Extract the (X, Y) coordinate from the center of the cell holding the provided text.  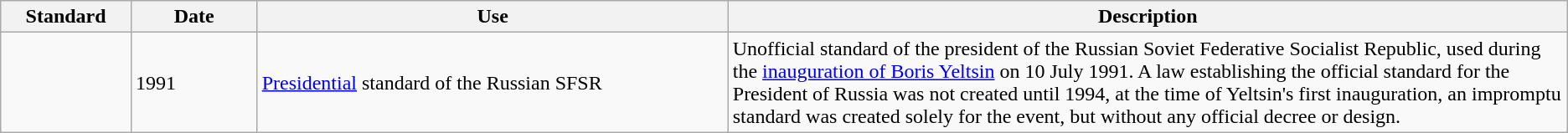
Standard (66, 17)
Date (194, 17)
1991 (194, 82)
Description (1148, 17)
Use (493, 17)
Presidential standard of the Russian SFSR (493, 82)
